Return [x, y] of the center of cell containing provided text 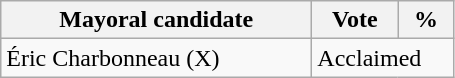
Acclaimed [383, 58]
Éric Charbonneau (X) [156, 58]
Vote [355, 20]
Mayoral candidate [156, 20]
% [426, 20]
